Capture the cell that displays the provided text and extract its [X, Y] central coordinate. 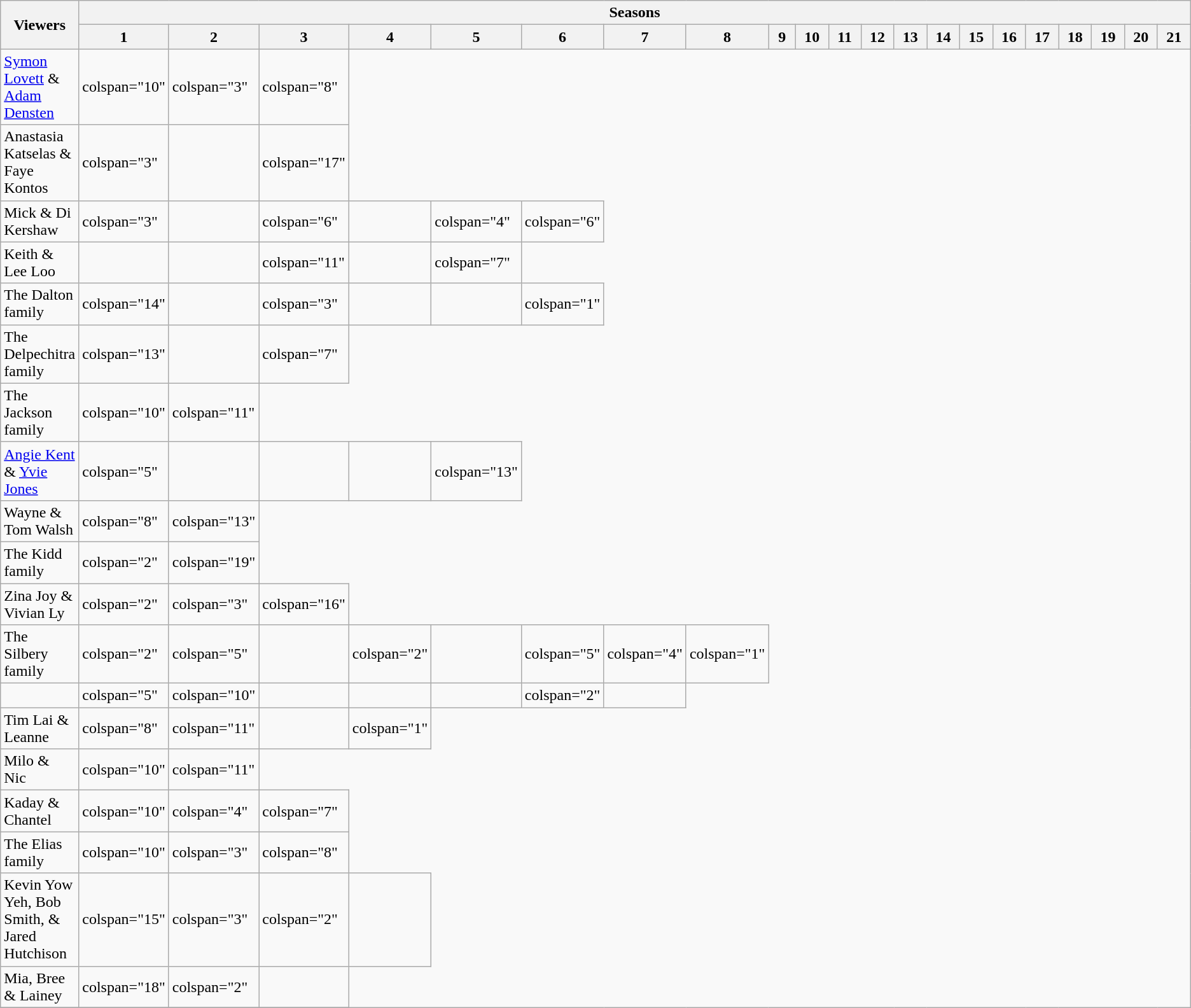
Kevin Yow Yeh, Bob Smith, & Jared Hutchison [39, 920]
19 [1108, 37]
Wayne & Tom Walsh [39, 521]
12 [877, 37]
The Elias family [39, 853]
8 [727, 37]
Kaday & Chantel [39, 811]
Zina Joy & Vivian Ly [39, 603]
13 [910, 37]
The Kidd family [39, 563]
The Dalton family [39, 304]
colspan="15" [124, 920]
Milo & Nic [39, 770]
Tim Lai & Leanne [39, 728]
Viewers [39, 25]
15 [976, 37]
1 [124, 37]
10 [812, 37]
Keith & Lee Loo [39, 262]
colspan="17" [304, 163]
14 [944, 37]
17 [1042, 37]
Angie Kent & Yvie Jones [39, 471]
The Silbery family [39, 654]
11 [845, 37]
4 [390, 37]
20 [1141, 37]
Seasons [635, 13]
2 [214, 37]
colspan="18" [124, 986]
colspan="19" [214, 563]
7 [645, 37]
3 [304, 37]
6 [562, 37]
Symon Lovett & Adam Densten [39, 87]
5 [477, 37]
Mick & Di Kershaw [39, 221]
16 [1009, 37]
Anastasia Katselas & Faye Kontos [39, 163]
21 [1174, 37]
9 [783, 37]
colspan="14" [124, 304]
The Jackson family [39, 412]
colspan="16" [304, 603]
The Delpechitra family [39, 354]
18 [1075, 37]
Mia, Bree & Lainey [39, 986]
